Output the (x, y) coordinate of the center of the cell containing the given text.  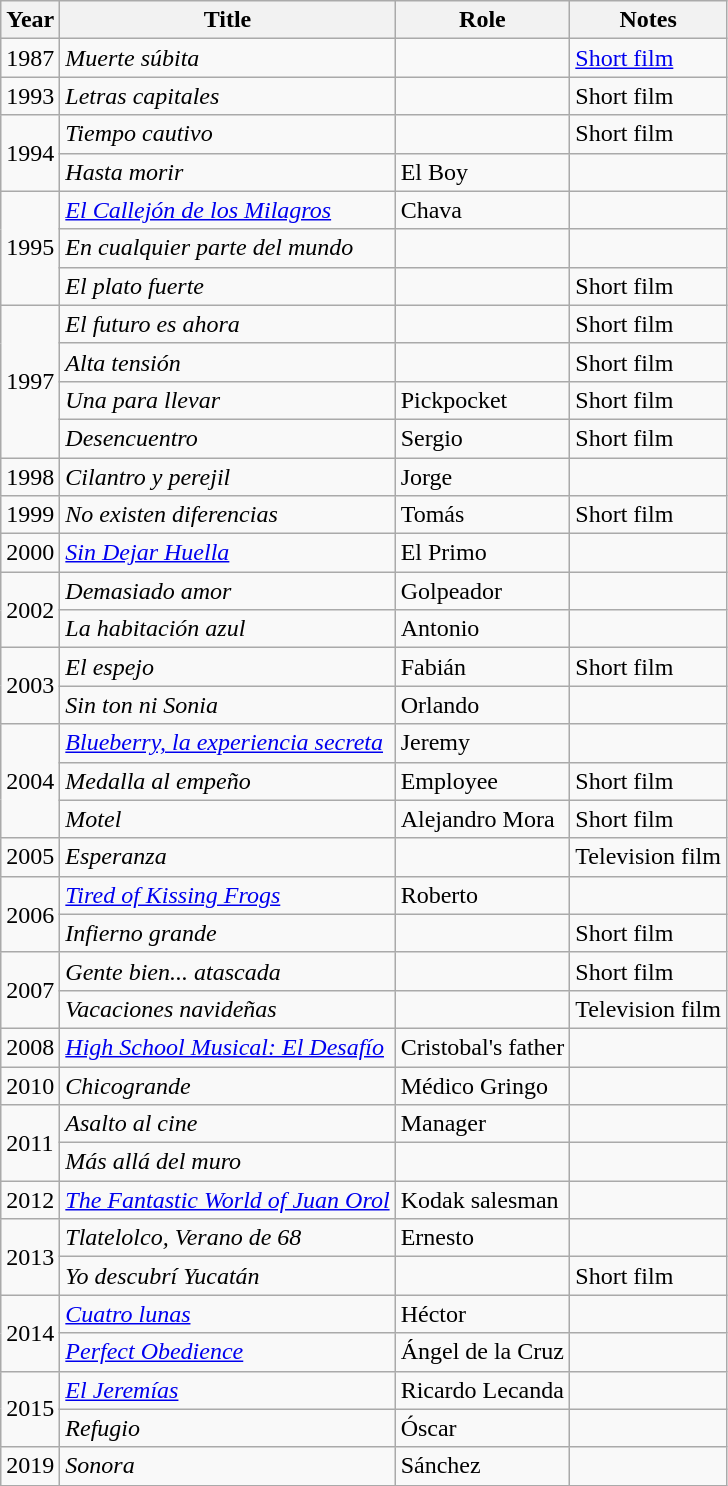
2011 (30, 1143)
2015 (30, 1409)
2008 (30, 1047)
Alejandro Mora (482, 819)
No existen diferencias (228, 515)
1993 (30, 96)
El plato fuerte (228, 286)
Una para llevar (228, 400)
Vacaciones navideñas (228, 1009)
Title (228, 20)
El Callejón de los Milagros (228, 210)
Tired of Kissing Frogs (228, 895)
Medalla al empeño (228, 781)
Yo descubrí Yucatán (228, 1276)
2012 (30, 1200)
1994 (30, 153)
2013 (30, 1257)
Tiempo cautivo (228, 134)
La habitación azul (228, 629)
1997 (30, 381)
En cualquier parte del mundo (228, 248)
Perfect Obedience (228, 1352)
Pickpocket (482, 400)
High School Musical: El Desafío (228, 1047)
1998 (30, 477)
2010 (30, 1085)
Orlando (482, 705)
Desencuentro (228, 438)
El Jeremías (228, 1390)
Refugio (228, 1428)
Role (482, 20)
Más allá del muro (228, 1162)
2019 (30, 1466)
Ángel de la Cruz (482, 1352)
Héctor (482, 1314)
Óscar (482, 1428)
Sánchez (482, 1466)
Motel (228, 819)
2007 (30, 990)
Letras capitales (228, 96)
Muerte súbita (228, 58)
El espejo (228, 667)
Ernesto (482, 1238)
Blueberry, la experiencia secreta (228, 743)
Sonora (228, 1466)
Tlatelolco, Verano de 68 (228, 1238)
The Fantastic World of Juan Orol (228, 1200)
Demasiado amor (228, 591)
Cristobal's father (482, 1047)
Gente bien... atascada (228, 971)
Infierno grande (228, 933)
Kodak salesman (482, 1200)
Antonio (482, 629)
Chicogrande (228, 1085)
Golpeador (482, 591)
El futuro es ahora (228, 324)
Cuatro lunas (228, 1314)
Ricardo Lecanda (482, 1390)
1987 (30, 58)
2002 (30, 610)
Manager (482, 1124)
Médico Gringo (482, 1085)
1995 (30, 248)
Roberto (482, 895)
2000 (30, 553)
Sin ton ni Sonia (228, 705)
Hasta morir (228, 172)
Tomás (482, 515)
2004 (30, 781)
Year (30, 20)
2003 (30, 686)
Sin Dejar Huella (228, 553)
Esperanza (228, 857)
Jorge (482, 477)
El Boy (482, 172)
Sergio (482, 438)
1999 (30, 515)
Chava (482, 210)
2014 (30, 1333)
Jeremy (482, 743)
Asalto al cine (228, 1124)
Cilantro y perejil (228, 477)
2006 (30, 914)
Employee (482, 781)
El Primo (482, 553)
Fabián (482, 667)
2005 (30, 857)
Notes (648, 20)
Alta tensión (228, 362)
